Determine the (x, y) coordinate at the center of the cell enclosing the given text.  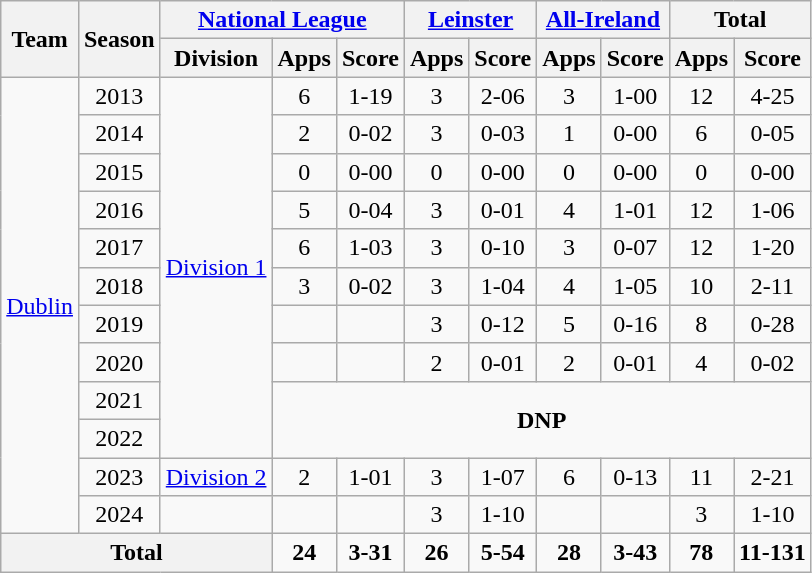
10 (701, 286)
11-131 (773, 553)
1-00 (635, 96)
11 (701, 477)
1-19 (370, 96)
2-21 (773, 477)
1-06 (773, 210)
1-20 (773, 248)
Division 2 (216, 477)
0-28 (773, 324)
Division (216, 58)
1-07 (503, 477)
2-06 (503, 96)
2022 (119, 438)
28 (569, 553)
2018 (119, 286)
2023 (119, 477)
1-04 (503, 286)
2-11 (773, 286)
4-25 (773, 96)
2015 (119, 172)
Dublin (40, 306)
3-43 (635, 553)
Team (40, 39)
0-16 (635, 324)
3-31 (370, 553)
78 (701, 553)
2017 (119, 248)
DNP (542, 419)
2021 (119, 400)
Season (119, 39)
0-05 (773, 134)
0-13 (635, 477)
2013 (119, 96)
National League (282, 20)
0-03 (503, 134)
24 (304, 553)
2024 (119, 515)
All-Ireland (603, 20)
26 (436, 553)
5-54 (503, 553)
2014 (119, 134)
8 (701, 324)
0-10 (503, 248)
Leinster (470, 20)
2019 (119, 324)
1-03 (370, 248)
0-07 (635, 248)
2020 (119, 362)
0-12 (503, 324)
1 (569, 134)
0-04 (370, 210)
2016 (119, 210)
1-05 (635, 286)
Division 1 (216, 268)
